Find where the given text appears and provide that cell's center as (X, Y) coordinate. 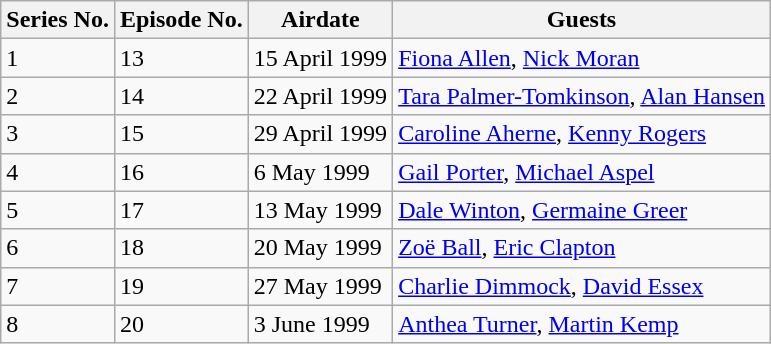
2 (58, 96)
8 (58, 324)
Airdate (320, 20)
15 (181, 134)
13 May 1999 (320, 210)
Tara Palmer-Tomkinson, Alan Hansen (582, 96)
Guests (582, 20)
20 May 1999 (320, 248)
Series No. (58, 20)
Charlie Dimmock, David Essex (582, 286)
17 (181, 210)
5 (58, 210)
14 (181, 96)
Anthea Turner, Martin Kemp (582, 324)
Gail Porter, Michael Aspel (582, 172)
6 (58, 248)
Zoë Ball, Eric Clapton (582, 248)
3 (58, 134)
15 April 1999 (320, 58)
22 April 1999 (320, 96)
3 June 1999 (320, 324)
20 (181, 324)
Episode No. (181, 20)
29 April 1999 (320, 134)
18 (181, 248)
4 (58, 172)
27 May 1999 (320, 286)
13 (181, 58)
7 (58, 286)
1 (58, 58)
Caroline Aherne, Kenny Rogers (582, 134)
19 (181, 286)
Dale Winton, Germaine Greer (582, 210)
16 (181, 172)
6 May 1999 (320, 172)
Fiona Allen, Nick Moran (582, 58)
